Scan for the cell matching the given text and deliver its (X, Y) coordinate at center. 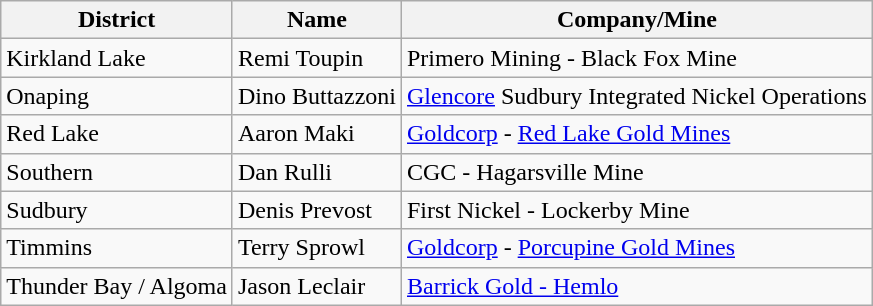
Southern (117, 172)
Glencore Sudbury Integrated Nickel Operations (636, 96)
District (117, 20)
Red Lake (117, 134)
Thunder Bay / Algoma (117, 286)
Barrick Gold - Hemlo (636, 286)
Remi Toupin (316, 58)
Jason Leclair (316, 286)
Terry Sprowl (316, 248)
Company/Mine (636, 20)
Sudbury (117, 210)
CGC - Hagarsville Mine (636, 172)
Denis Prevost (316, 210)
Primero Mining - Black Fox Mine (636, 58)
First Nickel - Lockerby Mine (636, 210)
Aaron Maki (316, 134)
Name (316, 20)
Goldcorp - Porcupine Gold Mines (636, 248)
Timmins (117, 248)
Onaping (117, 96)
Goldcorp - Red Lake Gold Mines (636, 134)
Dino Buttazzoni (316, 96)
Dan Rulli (316, 172)
Kirkland Lake (117, 58)
